Output the [x, y] coordinate of the center of the cell containing the given text.  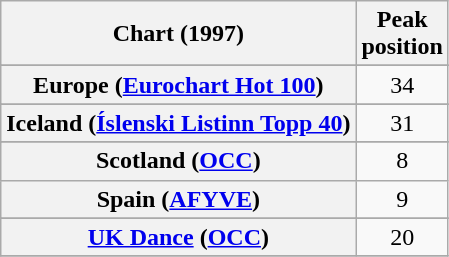
Chart (1997) [178, 34]
Peakposition [402, 34]
UK Dance (OCC) [178, 237]
Spain (AFYVE) [178, 199]
Europe (Eurochart Hot 100) [178, 85]
34 [402, 85]
Iceland (Íslenski Listinn Topp 40) [178, 123]
20 [402, 237]
Scotland (OCC) [178, 161]
31 [402, 123]
9 [402, 199]
8 [402, 161]
